Identify which cell holds the provided text, then report its [x, y] central coordinate. 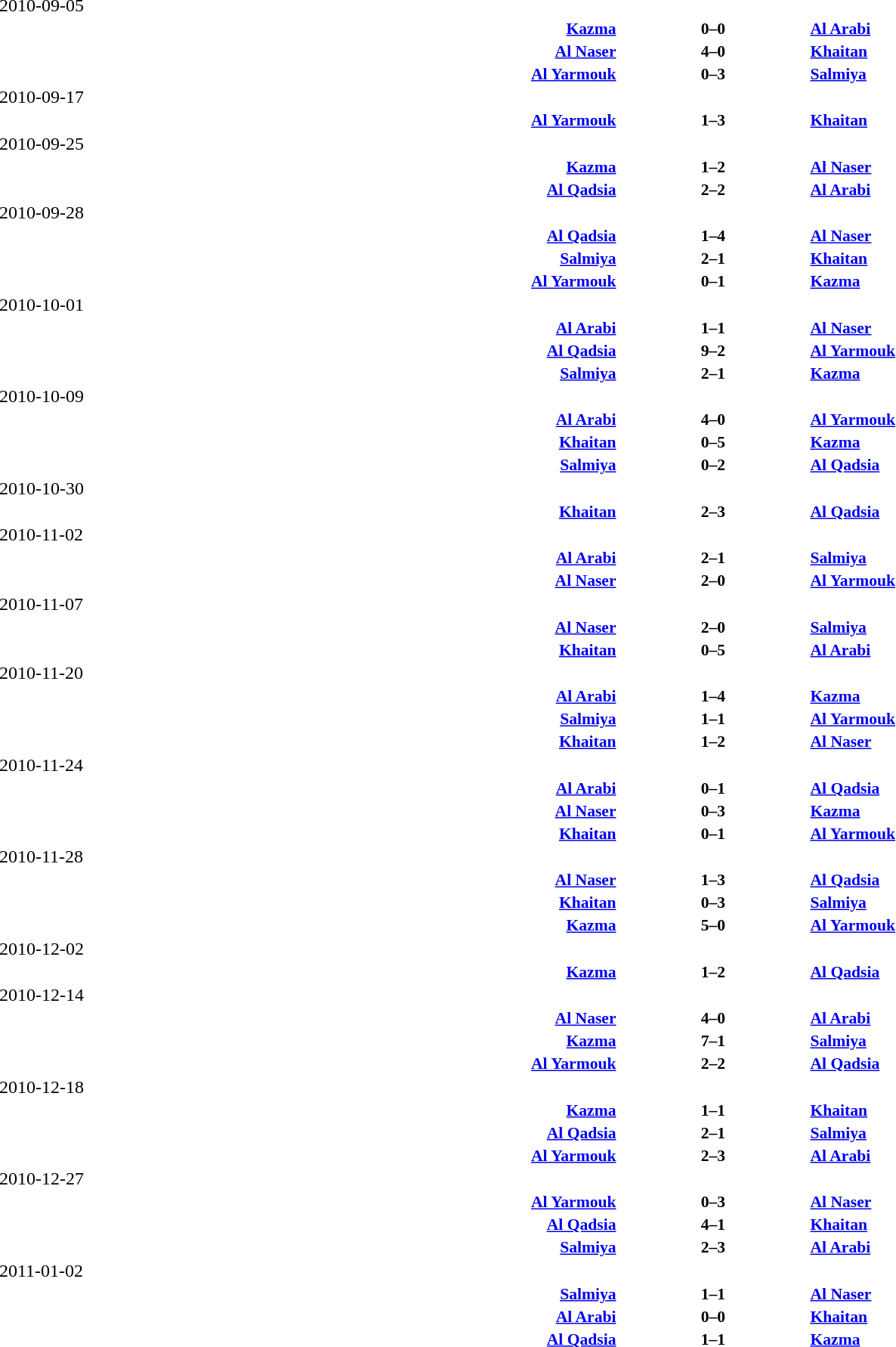
4–1 [713, 1225]
5–0 [713, 925]
9–2 [713, 351]
0–2 [713, 465]
7–1 [713, 1041]
